From the cell containing the given text, extract its center point as (x, y) coordinate. 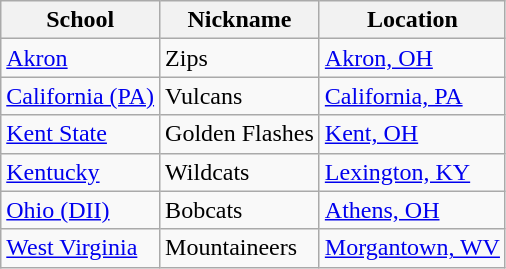
Location (412, 20)
Akron (80, 58)
Zips (240, 58)
Kentucky (80, 172)
Ohio (DII) (80, 210)
California, PA (412, 96)
Wildcats (240, 172)
Akron, OH (412, 58)
West Virginia (80, 248)
Bobcats (240, 210)
Kent State (80, 134)
California (PA) (80, 96)
Nickname (240, 20)
Morgantown, WV (412, 248)
School (80, 20)
Mountaineers (240, 248)
Lexington, KY (412, 172)
Athens, OH (412, 210)
Kent, OH (412, 134)
Vulcans (240, 96)
Golden Flashes (240, 134)
